Return (X, Y) of the center of cell containing provided text 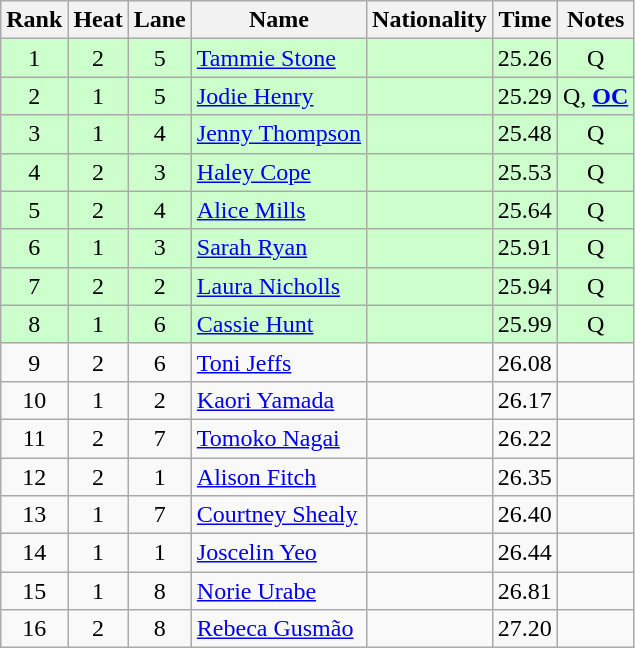
Toni Jeffs (278, 362)
Lane (160, 20)
Tomoko Nagai (278, 438)
26.08 (524, 362)
Time (524, 20)
27.20 (524, 629)
Joscelin Yeo (278, 553)
14 (34, 553)
Sarah Ryan (278, 248)
Rebeca Gusmão (278, 629)
Norie Urabe (278, 591)
Courtney Shealy (278, 515)
Cassie Hunt (278, 324)
Nationality (430, 20)
Alice Mills (278, 210)
Tammie Stone (278, 58)
26.17 (524, 400)
11 (34, 438)
Name (278, 20)
15 (34, 591)
16 (34, 629)
Rank (34, 20)
Laura Nicholls (278, 286)
26.40 (524, 515)
26.44 (524, 553)
Heat (98, 20)
25.64 (524, 210)
26.22 (524, 438)
Jodie Henry (278, 96)
25.53 (524, 172)
Haley Cope (278, 172)
25.94 (524, 286)
Alison Fitch (278, 477)
25.91 (524, 248)
Q, OC (595, 96)
12 (34, 477)
25.29 (524, 96)
Notes (595, 20)
13 (34, 515)
Jenny Thompson (278, 134)
25.99 (524, 324)
Kaori Yamada (278, 400)
25.26 (524, 58)
26.35 (524, 477)
26.81 (524, 591)
25.48 (524, 134)
10 (34, 400)
9 (34, 362)
